Output the [x, y] coordinate of the center of the cell containing the given text.  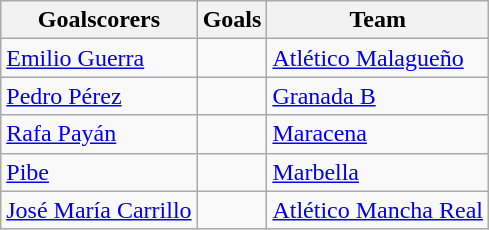
Rafa Payán [99, 134]
Maracena [378, 134]
Pedro Pérez [99, 96]
Goalscorers [99, 20]
Marbella [378, 172]
Granada B [378, 96]
Goals [232, 20]
Pibe [99, 172]
José María Carrillo [99, 210]
Atlético Mancha Real [378, 210]
Emilio Guerra [99, 58]
Team [378, 20]
Atlético Malagueño [378, 58]
